Provide the [x, y] coordinate of the cell's center where the given text is located.  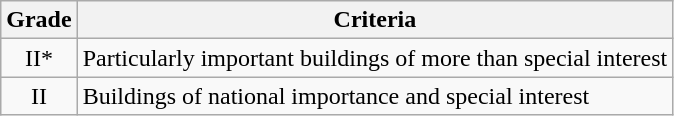
Particularly important buildings of more than special interest [375, 58]
II* [39, 58]
Buildings of national importance and special interest [375, 96]
II [39, 96]
Grade [39, 20]
Criteria [375, 20]
